Identify which cell holds the provided text, then report its [X, Y] central coordinate. 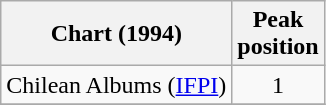
Chart (1994) [116, 34]
1 [278, 85]
Chilean Albums (IFPI) [116, 85]
Peakposition [278, 34]
